Determine the [X, Y] coordinate at the center of the cell enclosing the given text.  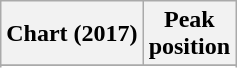
Peak position [189, 34]
Chart (2017) [72, 34]
